Scan for the cell matching the given text and deliver its (X, Y) coordinate at center. 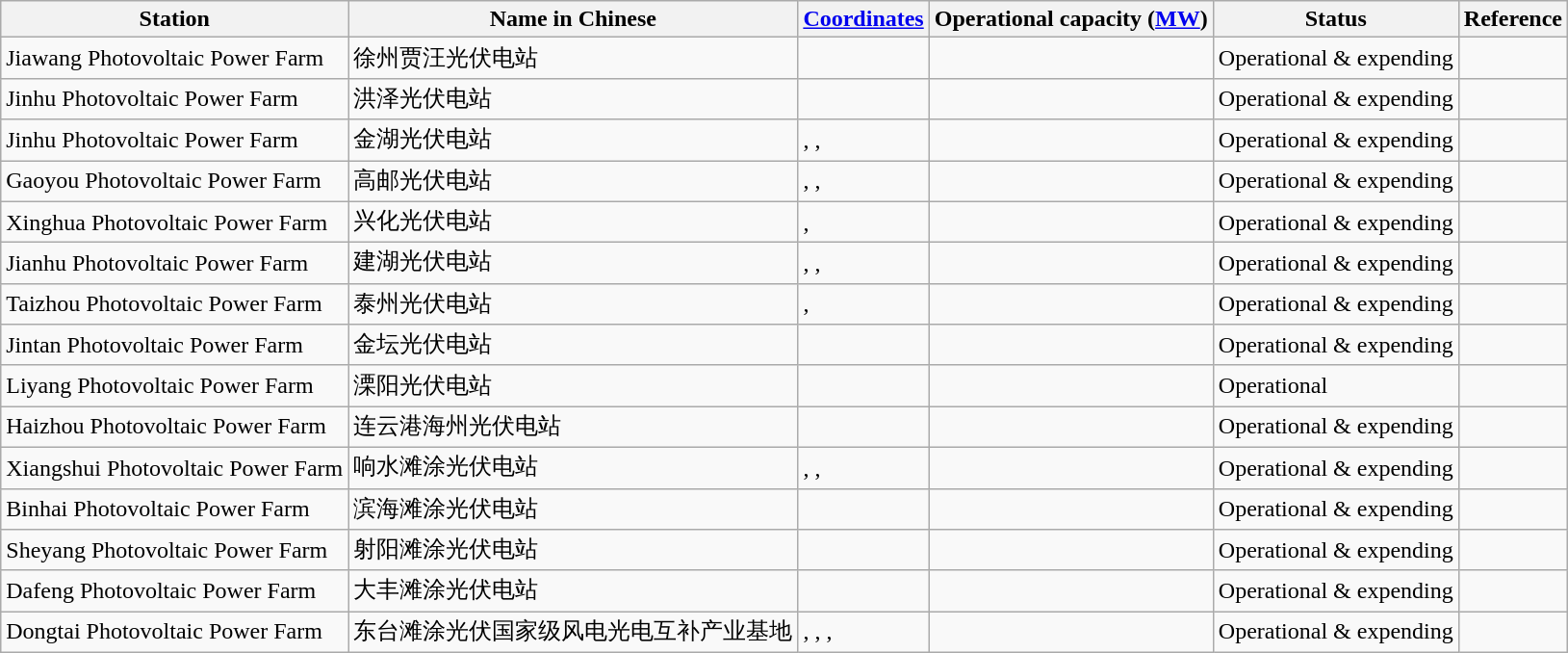
响水滩涂光伏电站 (574, 468)
Status (1336, 19)
金坛光伏电站 (574, 345)
Haizhou Photovoltaic Power Farm (175, 428)
洪泽光伏电站 (574, 98)
连云港海州光伏电站 (574, 428)
泰州光伏电站 (574, 304)
东台滩涂光伏国家级风电光电互补产业基地 (574, 632)
滨海滩涂光伏电站 (574, 509)
徐州贾汪光伏电站 (574, 58)
Jianhu Photovoltaic Power Farm (175, 264)
大丰滩涂光伏电站 (574, 591)
射阳滩涂光伏电站 (574, 551)
兴化光伏电站 (574, 222)
Station (175, 19)
Gaoyou Photovoltaic Power Farm (175, 181)
高邮光伏电站 (574, 181)
Coordinates (863, 19)
Sheyang Photovoltaic Power Farm (175, 551)
Operational capacity (MW) (1070, 19)
Xiangshui Photovoltaic Power Farm (175, 468)
Name in Chinese (574, 19)
Binhai Photovoltaic Power Farm (175, 509)
Liyang Photovoltaic Power Farm (175, 385)
Jiawang Photovoltaic Power Farm (175, 58)
金湖光伏电站 (574, 141)
Taizhou Photovoltaic Power Farm (175, 304)
, , , (863, 632)
Reference (1513, 19)
建湖光伏电站 (574, 264)
Operational (1336, 385)
Xinghua Photovoltaic Power Farm (175, 222)
Dafeng Photovoltaic Power Farm (175, 591)
Dongtai Photovoltaic Power Farm (175, 632)
溧阳光伏电站 (574, 385)
Jintan Photovoltaic Power Farm (175, 345)
